Search for the cell housing the specified text and yield its [X, Y] center coordinate. 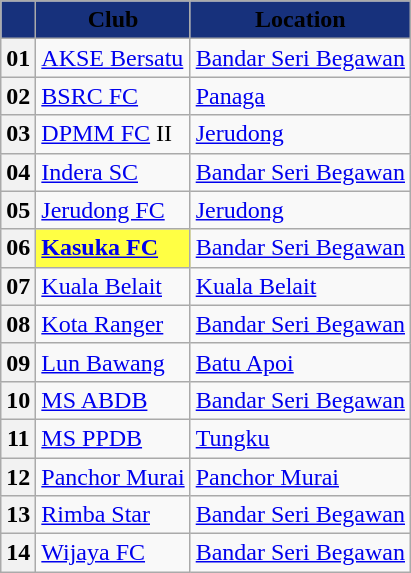
09 [18, 362]
Rimba Star [113, 515]
12 [18, 477]
DPMM FC II [113, 134]
Club [113, 20]
Wijaya FC [113, 553]
BSRC FC [113, 96]
05 [18, 210]
Lun Bawang [113, 362]
AKSE Bersatu [113, 58]
Kota Ranger [113, 324]
10 [18, 400]
MS ABDB [113, 400]
07 [18, 286]
06 [18, 248]
01 [18, 58]
Indera SC [113, 172]
04 [18, 172]
03 [18, 134]
Panaga [300, 96]
Jerudong FC [113, 210]
14 [18, 553]
13 [18, 515]
MS PPDB [113, 438]
Kasuka FC [113, 248]
02 [18, 96]
Location [300, 20]
11 [18, 438]
Batu Apoi [300, 362]
08 [18, 324]
Tungku [300, 438]
